Return the (X, Y) coordinate for the center point of the cell that contains the specified text.  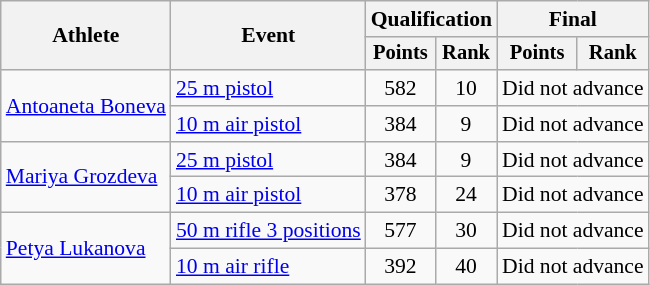
50 m rifle 3 positions (268, 231)
40 (466, 267)
582 (400, 88)
30 (466, 231)
Petya Lukanova (86, 248)
392 (400, 267)
Mariya Grozdeva (86, 178)
Qualification (432, 19)
10 (466, 88)
Final (573, 19)
Athlete (86, 36)
24 (466, 195)
Antoaneta Boneva (86, 106)
10 m air rifle (268, 267)
577 (400, 231)
Event (268, 36)
378 (400, 195)
